Find where the given text appears and provide that cell's center as (X, Y) coordinate. 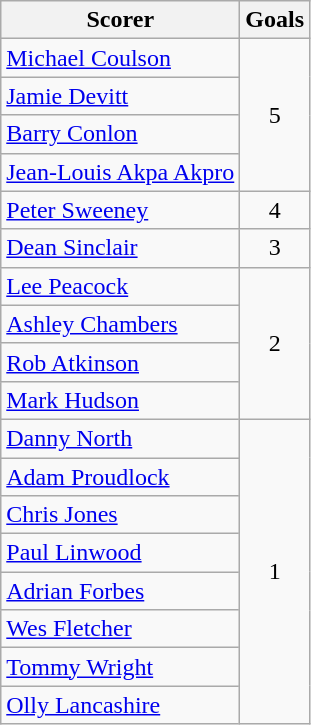
Scorer (120, 20)
Chris Jones (120, 515)
Goals (275, 20)
Rob Atkinson (120, 362)
Tommy Wright (120, 667)
Michael Coulson (120, 58)
Lee Peacock (120, 286)
Barry Conlon (120, 134)
Dean Sinclair (120, 248)
Ashley Chambers (120, 324)
Adam Proudlock (120, 477)
Olly Lancashire (120, 705)
1 (275, 571)
Jean-Louis Akpa Akpro (120, 172)
3 (275, 248)
Mark Hudson (120, 400)
5 (275, 115)
4 (275, 210)
Peter Sweeney (120, 210)
2 (275, 343)
Jamie Devitt (120, 96)
Paul Linwood (120, 553)
Wes Fletcher (120, 629)
Adrian Forbes (120, 591)
Danny North (120, 438)
